From the cell containing the given text, extract its center point as (x, y) coordinate. 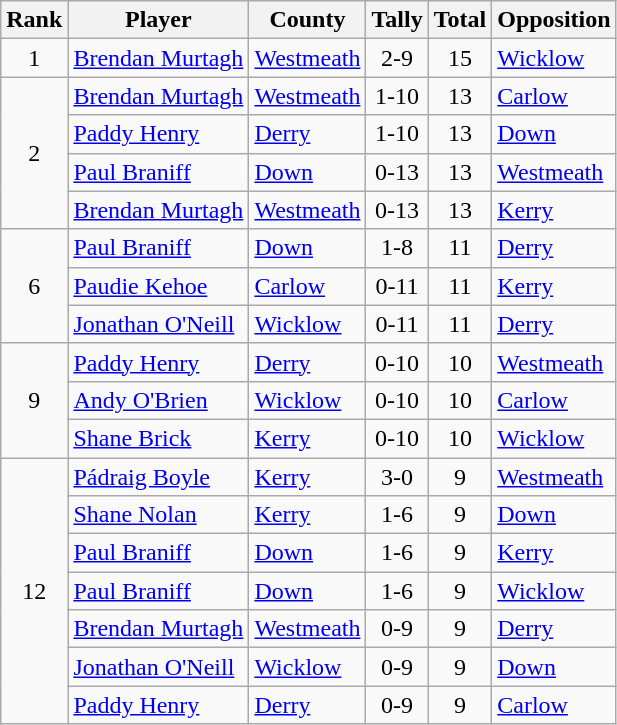
Andy O'Brien (158, 400)
Shane Nolan (158, 515)
3-0 (397, 477)
12 (34, 591)
1 (34, 58)
2-9 (397, 58)
Paudie Kehoe (158, 286)
6 (34, 286)
County (308, 20)
Rank (34, 20)
1-8 (397, 248)
2 (34, 153)
15 (460, 58)
Pádraig Boyle (158, 477)
Shane Brick (158, 438)
Player (158, 20)
Opposition (554, 20)
Total (460, 20)
Tally (397, 20)
